Detect which cell encompasses the target text, then output its [x, y] center coordinate. 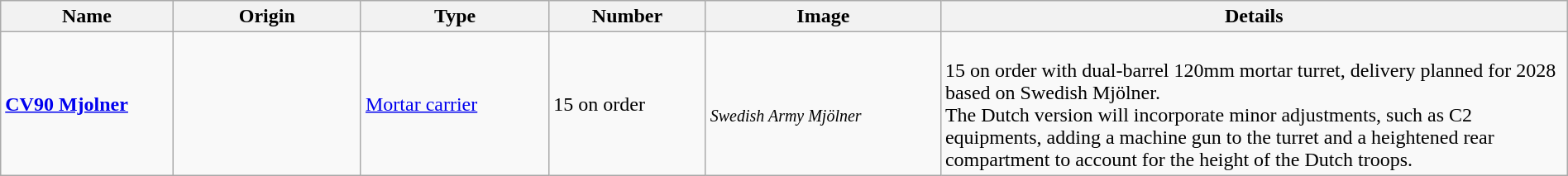
Image [823, 17]
CV90 Mjolner [87, 104]
Number [627, 17]
Details [1254, 17]
Name [87, 17]
15 on order [627, 104]
Swedish Army Mjölner [823, 104]
Origin [266, 17]
Type [455, 17]
Mortar carrier [455, 104]
